Extract the (X, Y) coordinate from the center of the cell holding the provided text.  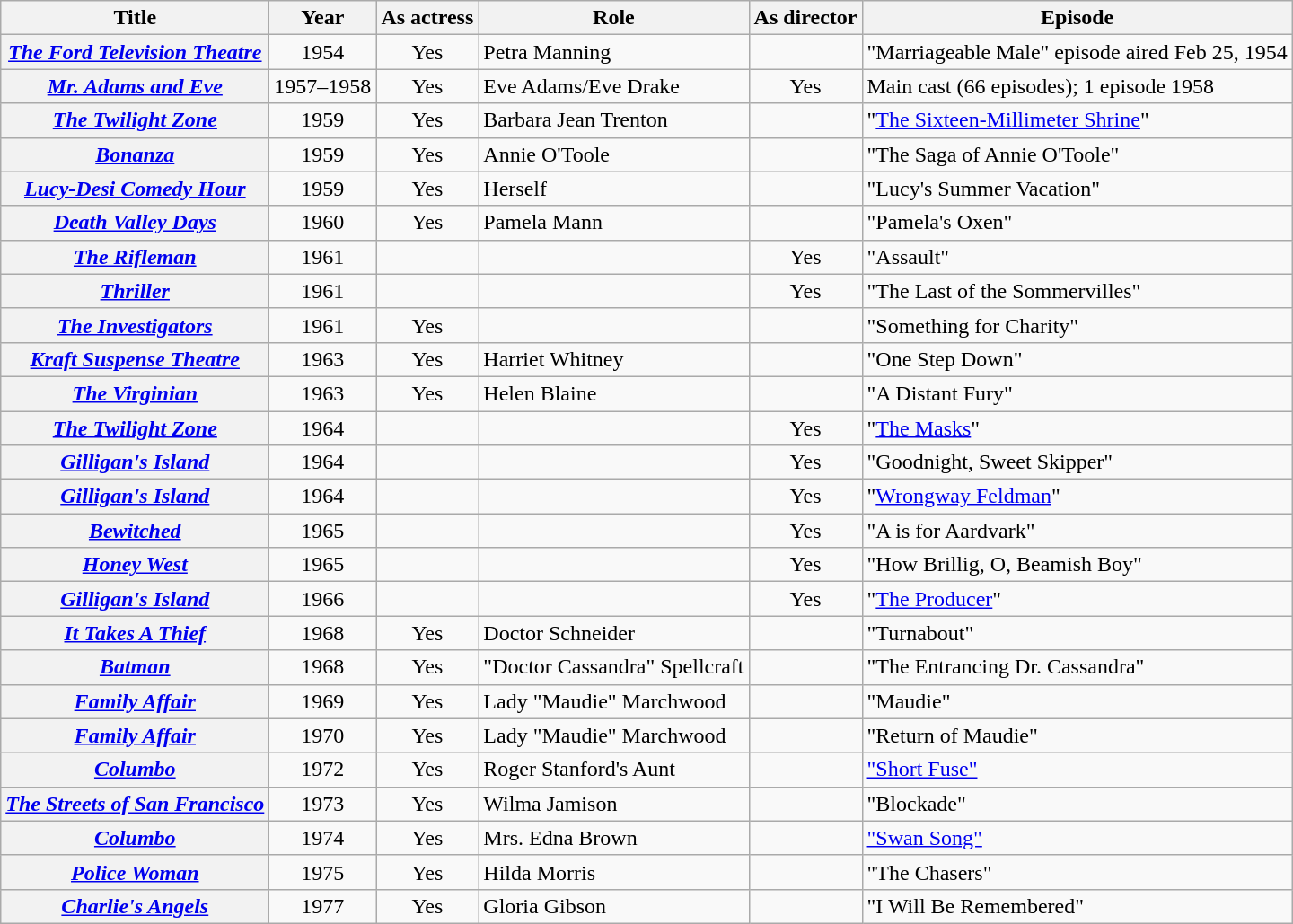
"Pamela's Oxen" (1077, 223)
Batman (135, 667)
Eve Adams/Eve Drake (614, 86)
Title (135, 18)
Petra Manning (614, 52)
"Swan Song" (1077, 838)
"A Distant Fury" (1077, 393)
The Investigators (135, 325)
"Assault" (1077, 257)
1973 (323, 804)
Kraft Suspense Theatre (135, 359)
1975 (323, 872)
Episode (1077, 18)
"The Entrancing Dr. Cassandra" (1077, 667)
Annie O'Toole (614, 154)
Bonanza (135, 154)
"Return of Maudie" (1077, 735)
"Doctor Cassandra" Spellcraft (614, 667)
Gloria Gibson (614, 906)
1966 (323, 599)
Mr. Adams and Eve (135, 86)
Year (323, 18)
"Something for Charity" (1077, 325)
Thriller (135, 291)
1969 (323, 701)
The Ford Television Theatre (135, 52)
Pamela Mann (614, 223)
"The Last of the Sommervilles" (1077, 291)
"Wrongway Feldman" (1077, 497)
Barbara Jean Trenton (614, 120)
"A is for Aardvark" (1077, 531)
Hilda Morris (614, 872)
1954 (323, 52)
1972 (323, 770)
The Streets of San Francisco (135, 804)
"I Will Be Remembered" (1077, 906)
"Turnabout" (1077, 633)
1957–1958 (323, 86)
1977 (323, 906)
As actress (427, 18)
"The Sixteen-Millimeter Shrine" (1077, 120)
Doctor Schneider (614, 633)
"Goodnight, Sweet Skipper" (1077, 462)
Roger Stanford's Aunt (614, 770)
Main cast (66 episodes); 1 episode 1958 (1077, 86)
Charlie's Angels (135, 906)
1960 (323, 223)
The Rifleman (135, 257)
"The Producer" (1077, 599)
"Blockade" (1077, 804)
Helen Blaine (614, 393)
Wilma Jamison (614, 804)
Police Woman (135, 872)
Lucy-Desi Comedy Hour (135, 189)
"The Chasers" (1077, 872)
The Virginian (135, 393)
"Maudie" (1077, 701)
As director (805, 18)
"Short Fuse" (1077, 770)
"The Saga of Annie O'Toole" (1077, 154)
Honey West (135, 565)
"Marriageable Male" episode aired Feb 25, 1954 (1077, 52)
"One Step Down" (1077, 359)
Death Valley Days (135, 223)
"The Masks" (1077, 428)
"How Brillig, O, Beamish Boy" (1077, 565)
Role (614, 18)
Herself (614, 189)
"Lucy's Summer Vacation" (1077, 189)
Harriet Whitney (614, 359)
It Takes A Thief (135, 633)
Mrs. Edna Brown (614, 838)
1974 (323, 838)
Bewitched (135, 531)
1970 (323, 735)
